For the text-containing cell, return its midpoint in [X, Y] coordinate format. 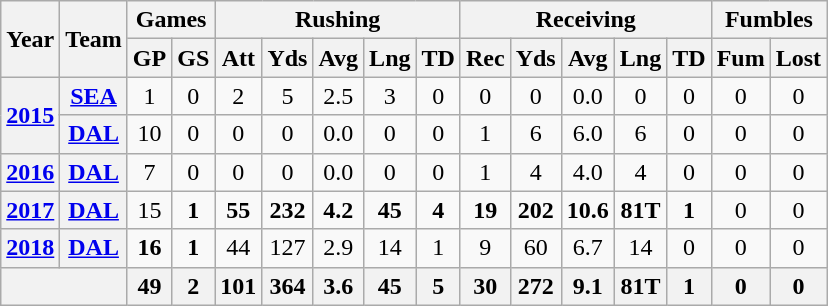
6.0 [588, 134]
9.1 [588, 286]
2.9 [338, 248]
Receiving [586, 20]
Fum [740, 58]
Rushing [338, 20]
2017 [30, 210]
3 [390, 96]
Games [170, 20]
19 [485, 210]
4.0 [588, 172]
272 [536, 286]
10 [149, 134]
Year [30, 39]
Team [94, 39]
6.7 [588, 248]
7 [149, 172]
232 [288, 210]
364 [288, 286]
9 [485, 248]
GP [149, 58]
2015 [30, 115]
15 [149, 210]
Lost [798, 58]
SEA [94, 96]
10.6 [588, 210]
2.5 [338, 96]
Fumbles [768, 20]
16 [149, 248]
101 [238, 286]
Rec [485, 58]
202 [536, 210]
49 [149, 286]
4.2 [338, 210]
Att [238, 58]
2016 [30, 172]
127 [288, 248]
55 [238, 210]
44 [238, 248]
60 [536, 248]
3.6 [338, 286]
30 [485, 286]
GS [194, 58]
2018 [30, 248]
